Output the (X, Y) coordinate of the center of the cell containing the given text.  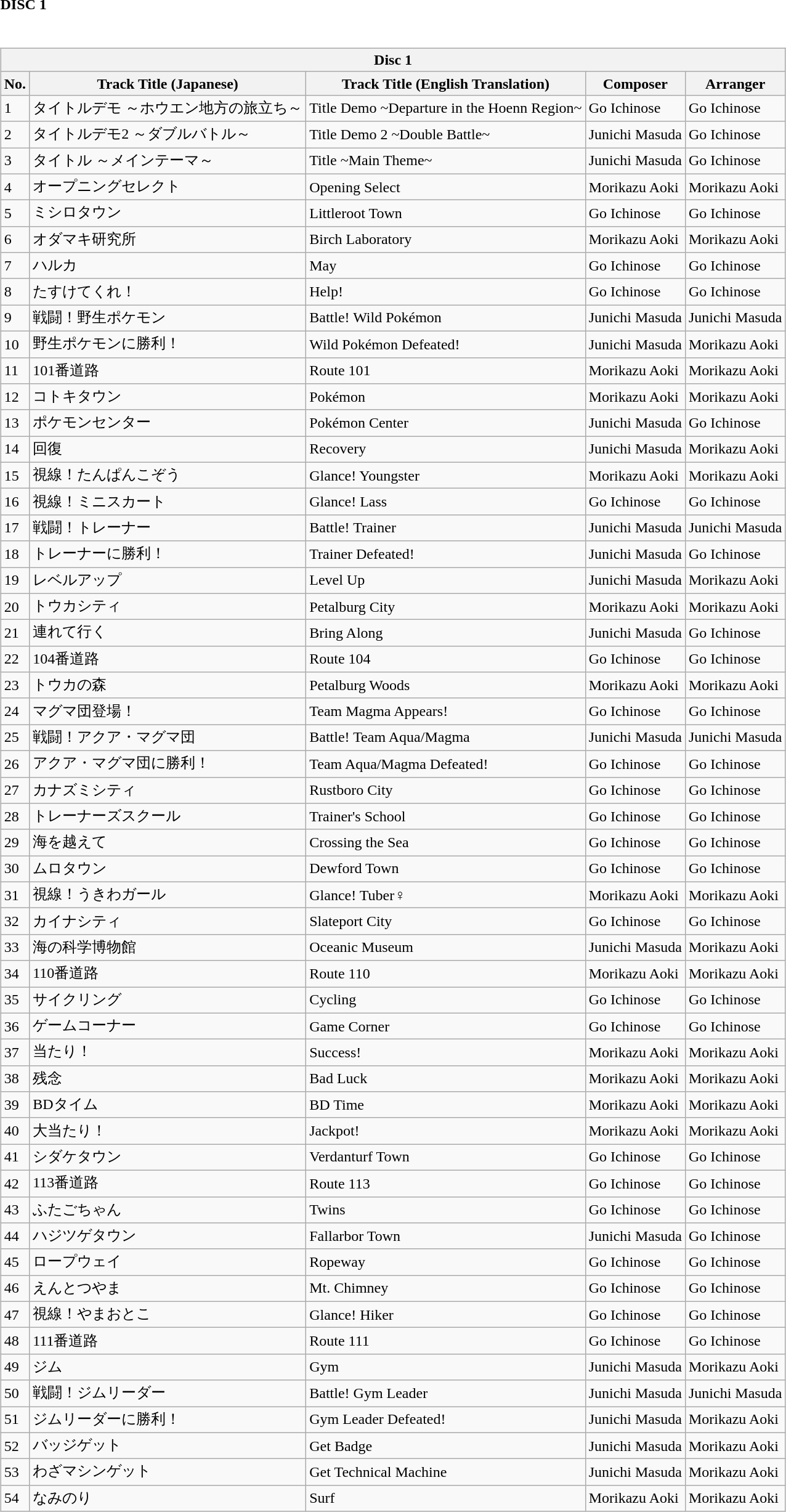
23 (15, 685)
Dewford Town (446, 869)
Bring Along (446, 633)
Twins (446, 1210)
Battle! Team Aqua/Magma (446, 738)
35 (15, 1001)
ハルカ (168, 266)
25 (15, 738)
10 (15, 344)
Fallarbor Town (446, 1236)
Success! (446, 1052)
39 (15, 1105)
19 (15, 580)
22 (15, 659)
Jackpot! (446, 1131)
Arranger (735, 83)
Gym Leader Defeated! (446, 1420)
Slateport City (446, 922)
ゲームコーナー (168, 1026)
Battle! Gym Leader (446, 1394)
BD Time (446, 1105)
視線！ミニスカート (168, 502)
111番道路 (168, 1341)
Route 113 (446, 1183)
14 (15, 450)
20 (15, 606)
カイナシティ (168, 922)
110番道路 (168, 973)
11 (15, 371)
28 (15, 817)
Petalburg Woods (446, 685)
オープニングセレクト (168, 187)
45 (15, 1262)
サイクリング (168, 1001)
54 (15, 1498)
野生ポケモンに勝利！ (168, 344)
トウカシティ (168, 606)
27 (15, 790)
34 (15, 973)
ジムリーダーに勝利！ (168, 1420)
36 (15, 1026)
Glance! Hiker (446, 1315)
7 (15, 266)
視線！やまおとこ (168, 1315)
Oceanic Museum (446, 948)
Track Title (Japanese) (168, 83)
29 (15, 843)
48 (15, 1341)
May (446, 266)
Surf (446, 1498)
44 (15, 1236)
ムロタウン (168, 869)
16 (15, 502)
17 (15, 527)
カナズミシティ (168, 790)
31 (15, 895)
Team Magma Appears! (446, 711)
Level Up (446, 580)
24 (15, 711)
戦闘！野生ポケモン (168, 318)
53 (15, 1473)
Route 104 (446, 659)
ふたごちゃん (168, 1210)
40 (15, 1131)
たすけてくれ！ (168, 292)
Pokémon Center (446, 423)
視線！たんぱんこぞう (168, 476)
Title Demo ~Departure in the Hoenn Region~ (446, 108)
Trainer Defeated! (446, 555)
Littleroot Town (446, 213)
海を越えて (168, 843)
海の科学博物館 (168, 948)
33 (15, 948)
Bad Luck (446, 1078)
50 (15, 1394)
タイトルデモ ～ホウエン地方の旅立ち～ (168, 108)
Pokémon (446, 397)
トレーナーズスクール (168, 817)
残念 (168, 1078)
視線！うきわガール (168, 895)
Help! (446, 292)
わざマシンゲット (168, 1473)
26 (15, 764)
ミシロタウン (168, 213)
Verdanturf Town (446, 1157)
42 (15, 1183)
コトキタウン (168, 397)
マグマ団登場！ (168, 711)
Route 110 (446, 973)
なみのり (168, 1498)
Ropeway (446, 1262)
Title Demo 2 ~Double Battle~ (446, 134)
戦闘！ジムリーダー (168, 1394)
レベルアップ (168, 580)
4 (15, 187)
46 (15, 1289)
Recovery (446, 450)
大当たり！ (168, 1131)
Petalburg City (446, 606)
30 (15, 869)
トレーナーに勝利！ (168, 555)
2 (15, 134)
3 (15, 161)
シダケタウン (168, 1157)
47 (15, 1315)
37 (15, 1052)
43 (15, 1210)
Trainer's School (446, 817)
当たり！ (168, 1052)
連れて行く (168, 633)
38 (15, 1078)
Get Badge (446, 1445)
15 (15, 476)
8 (15, 292)
ポケモンセンター (168, 423)
32 (15, 922)
Route 111 (446, 1341)
6 (15, 239)
ジム (168, 1367)
バッジゲット (168, 1445)
5 (15, 213)
Track Title (English Translation) (446, 83)
41 (15, 1157)
Glance! Tuber♀ (446, 895)
Crossing the Sea (446, 843)
21 (15, 633)
52 (15, 1445)
104番道路 (168, 659)
Opening Select (446, 187)
Game Corner (446, 1026)
Cycling (446, 1001)
BDタイム (168, 1105)
Composer (635, 83)
No. (15, 83)
51 (15, 1420)
113番道路 (168, 1183)
Title ~Main Theme~ (446, 161)
回復 (168, 450)
Battle! Trainer (446, 527)
Mt. Chimney (446, 1289)
タイトルデモ2 ～ダブルバトル～ (168, 134)
9 (15, 318)
Rustboro City (446, 790)
タイトル ～メインテーマ～ (168, 161)
戦闘！トレーナー (168, 527)
Wild Pokémon Defeated! (446, 344)
オダマキ研究所 (168, 239)
18 (15, 555)
アクア・マグマ団に勝利！ (168, 764)
Glance! Lass (446, 502)
戦闘！アクア・マグマ団 (168, 738)
12 (15, 397)
Battle! Wild Pokémon (446, 318)
Get Technical Machine (446, 1473)
トウカの森 (168, 685)
101番道路 (168, 371)
Glance! Youngster (446, 476)
Disc 1 (393, 60)
えんとつやま (168, 1289)
1 (15, 108)
Gym (446, 1367)
13 (15, 423)
ハジツゲタウン (168, 1236)
Team Aqua/Magma Defeated! (446, 764)
Birch Laboratory (446, 239)
ロープウェイ (168, 1262)
Route 101 (446, 371)
49 (15, 1367)
